Search for the cell housing the specified text and yield its [x, y] center coordinate. 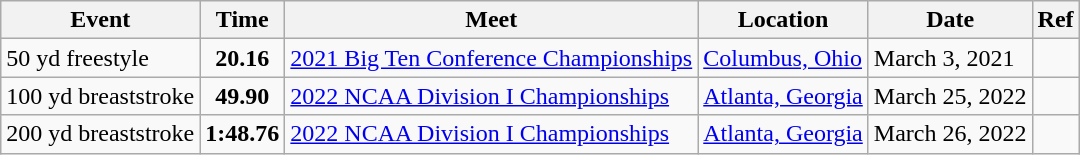
March 3, 2021 [950, 58]
Date [950, 20]
200 yd breaststroke [100, 134]
1:48.76 [242, 134]
100 yd breaststroke [100, 96]
Meet [492, 20]
Event [100, 20]
March 26, 2022 [950, 134]
49.90 [242, 96]
March 25, 2022 [950, 96]
Time [242, 20]
Ref [1056, 20]
20.16 [242, 58]
Location [784, 20]
Columbus, Ohio [784, 58]
50 yd freestyle [100, 58]
2021 Big Ten Conference Championships [492, 58]
